Determine the [x, y] coordinate at the center of the cell enclosing the given text.  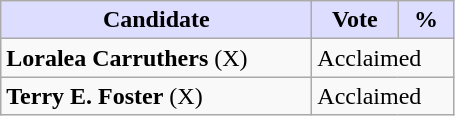
% [426, 20]
Loralea Carruthers (X) [156, 58]
Candidate [156, 20]
Terry E. Foster (X) [156, 96]
Vote [355, 20]
